Find where the given text appears and provide that cell's center as [X, Y] coordinate. 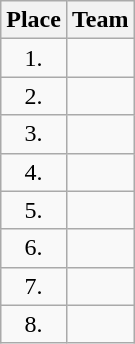
Team [100, 20]
6. [34, 248]
1. [34, 58]
4. [34, 172]
3. [34, 134]
7. [34, 286]
2. [34, 96]
5. [34, 210]
Place [34, 20]
8. [34, 324]
